Capture the cell that displays the provided text and extract its (x, y) central coordinate. 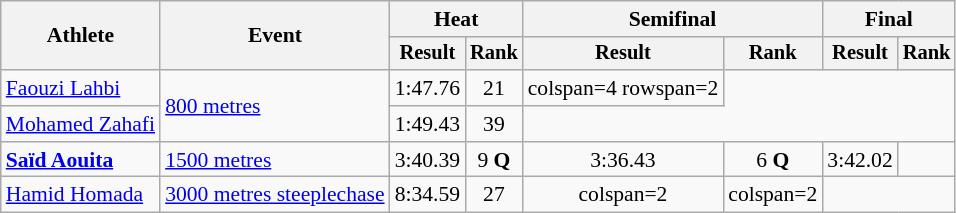
1:49.43 (428, 124)
Hamid Homada (80, 195)
3000 metres steeplechase (275, 195)
9 Q (494, 160)
3:40.39 (428, 160)
Faouzi Lahbi (80, 88)
3:36.43 (624, 160)
Athlete (80, 36)
21 (494, 88)
Heat (456, 19)
27 (494, 195)
1:47.76 (428, 88)
6 Q (772, 160)
Saïd Aouita (80, 160)
Event (275, 36)
colspan=4 rowspan=2 (624, 88)
3:42.02 (860, 160)
8:34.59 (428, 195)
Mohamed Zahafi (80, 124)
39 (494, 124)
800 metres (275, 106)
Semifinal (673, 19)
1500 metres (275, 160)
Final (888, 19)
